Output the [x, y] coordinate of the center of the cell containing the given text.  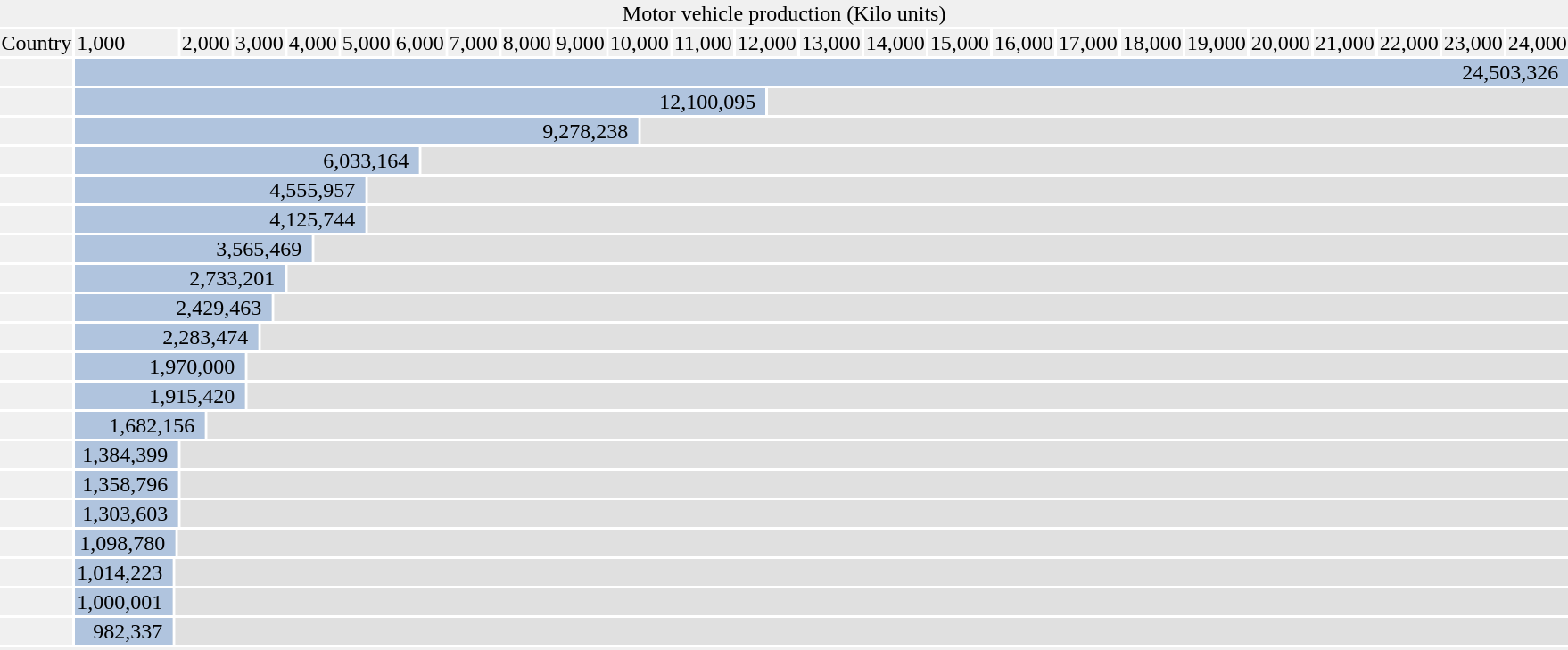
1,915,420 [161, 396]
Motor vehicle production (Kilo units) [784, 13]
23,000 [1473, 43]
2,733,201 [180, 278]
22,000 [1409, 43]
19,000 [1217, 43]
20,000 [1281, 43]
3,000 [259, 43]
2,429,463 [174, 308]
24,000 [1538, 43]
1,358,796 [127, 484]
18,000 [1152, 43]
14,000 [895, 43]
11,000 [703, 43]
9,278,238 [357, 131]
1,000 [127, 43]
6,000 [419, 43]
1,014,223 [125, 572]
12,000 [767, 43]
8,000 [526, 43]
10,000 [639, 43]
1,682,156 [141, 425]
13,000 [831, 43]
6,033,164 [248, 160]
9,000 [580, 43]
1,970,000 [161, 366]
4,125,744 [221, 219]
7,000 [473, 43]
5,000 [366, 43]
16,000 [1024, 43]
15,000 [960, 43]
1,384,399 [127, 455]
Country [37, 43]
1,000,001 [125, 602]
2,283,474 [168, 337]
3,565,469 [194, 249]
2,000 [205, 43]
12,100,095 [421, 102]
1,098,780 [126, 543]
17,000 [1088, 43]
21,000 [1345, 43]
1,303,603 [127, 514]
4,000 [312, 43]
982,337 [125, 631]
4,555,957 [221, 190]
